Output the (X, Y) coordinate of the center of the cell containing the given text.  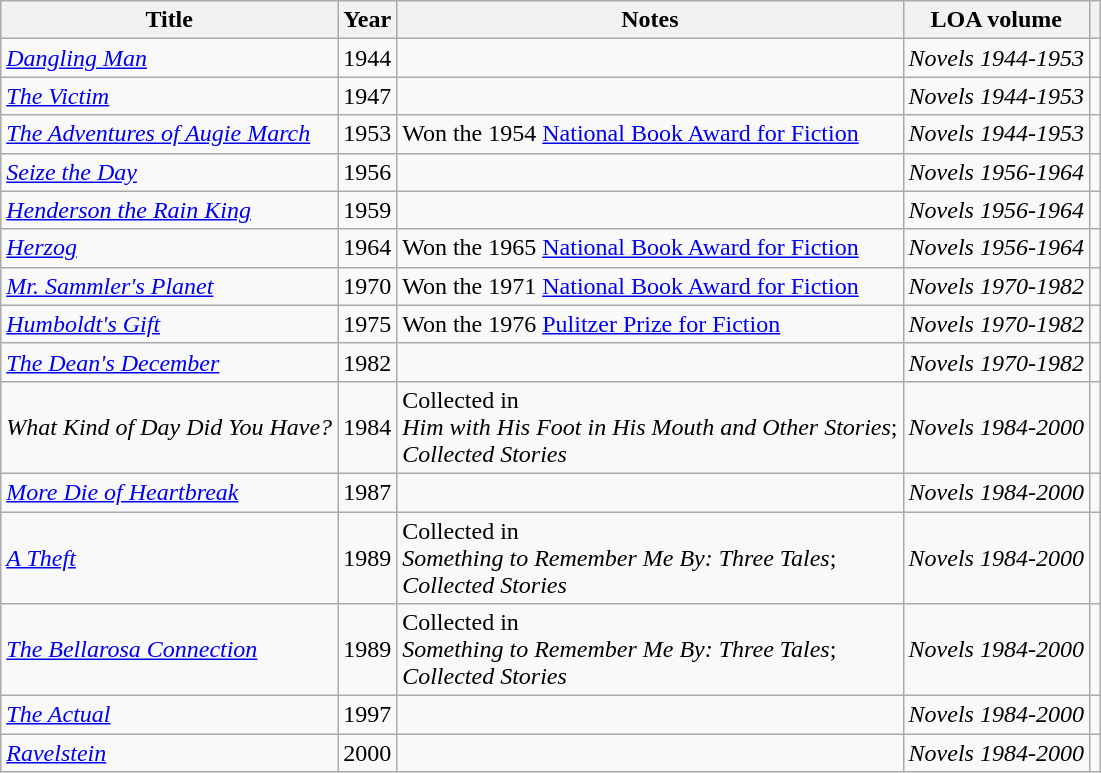
Won the 1954 National Book Award for Fiction (650, 134)
Title (170, 20)
Won the 1965 National Book Award for Fiction (650, 248)
1987 (368, 492)
Humboldt's Gift (170, 324)
The Actual (170, 715)
The Dean's December (170, 362)
1997 (368, 715)
1964 (368, 248)
Year (368, 20)
Ravelstein (170, 753)
1970 (368, 286)
What Kind of Day Did You Have? (170, 427)
1959 (368, 210)
A Theft (170, 558)
Dangling Man (170, 58)
The Adventures of Augie March (170, 134)
The Bellarosa Connection (170, 650)
1947 (368, 96)
Notes (650, 20)
1984 (368, 427)
1953 (368, 134)
1975 (368, 324)
1956 (368, 172)
More Die of Heartbreak (170, 492)
Won the 1971 National Book Award for Fiction (650, 286)
Collected inHim with His Foot in His Mouth and Other Stories;Collected Stories (650, 427)
Won the 1976 Pulitzer Prize for Fiction (650, 324)
LOA volume (996, 20)
Mr. Sammler's Planet (170, 286)
Herzog (170, 248)
Seize the Day (170, 172)
The Victim (170, 96)
1982 (368, 362)
Henderson the Rain King (170, 210)
2000 (368, 753)
1944 (368, 58)
